Extract the [X, Y] coordinate from the center of the cell holding the provided text.  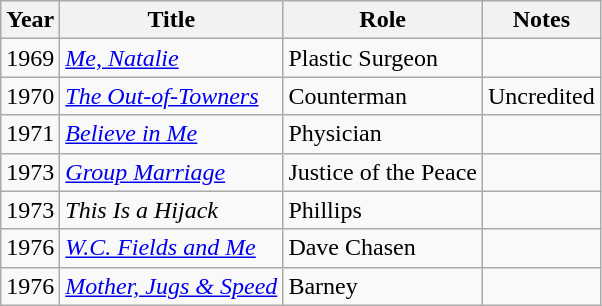
Justice of the Peace [383, 172]
Plastic Surgeon [383, 58]
Phillips [383, 210]
W.C. Fields and Me [172, 248]
1971 [30, 134]
Barney [383, 286]
The Out-of-Towners [172, 96]
Notes [542, 20]
Mother, Jugs & Speed [172, 286]
Physician [383, 134]
1969 [30, 58]
Title [172, 20]
Counterman [383, 96]
Dave Chasen [383, 248]
This Is a Hijack [172, 210]
1970 [30, 96]
Group Marriage [172, 172]
Uncredited [542, 96]
Me, Natalie [172, 58]
Role [383, 20]
Year [30, 20]
Believe in Me [172, 134]
